Pinpoint the cell where the given text exists, returning its [x, y] midpoint coordinate. 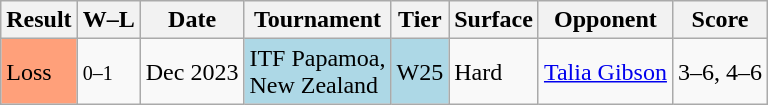
ITF Papamoa, New Zealand [318, 72]
Date [192, 20]
Surface [494, 20]
Opponent [605, 20]
Tier [420, 20]
Talia Gibson [605, 72]
Loss [39, 72]
0–1 [108, 72]
Result [39, 20]
W25 [420, 72]
Hard [494, 72]
W–L [108, 20]
Score [720, 20]
3–6, 4–6 [720, 72]
Dec 2023 [192, 72]
Tournament [318, 20]
